Search for the cell housing the specified text and yield its (x, y) center coordinate. 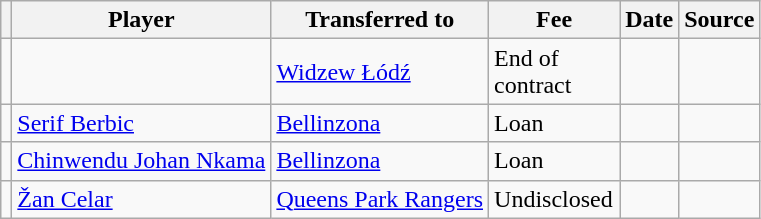
Žan Celar (142, 199)
Undisclosed (554, 199)
Player (142, 20)
End of contract (554, 72)
Transferred to (380, 20)
Fee (554, 20)
Date (650, 20)
Chinwendu Johan Nkama (142, 161)
Source (720, 20)
Serif Berbic (142, 123)
Queens Park Rangers (380, 199)
Widzew Łódź (380, 72)
